Scan for the cell matching the given text and deliver its [X, Y] coordinate at center. 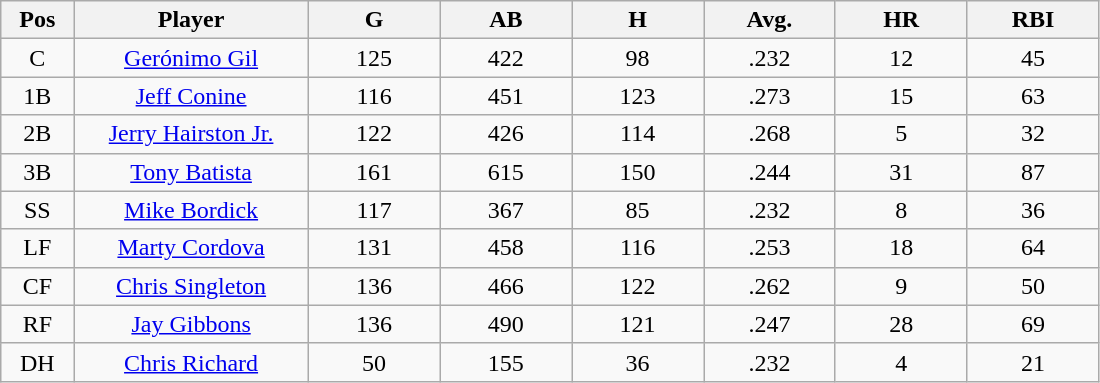
HR [901, 20]
G [374, 20]
Chris Richard [191, 362]
RF [38, 324]
121 [638, 324]
Player [191, 20]
Marty Cordova [191, 248]
H [638, 20]
98 [638, 58]
Chris Singleton [191, 286]
Mike Bordick [191, 210]
69 [1033, 324]
155 [506, 362]
2B [38, 134]
615 [506, 172]
Gerónimo Gil [191, 58]
458 [506, 248]
5 [901, 134]
131 [374, 248]
Jerry Hairston Jr. [191, 134]
.244 [770, 172]
451 [506, 96]
28 [901, 324]
DH [38, 362]
.253 [770, 248]
.247 [770, 324]
125 [374, 58]
.268 [770, 134]
426 [506, 134]
CF [38, 286]
21 [1033, 362]
Jeff Conine [191, 96]
.262 [770, 286]
64 [1033, 248]
422 [506, 58]
490 [506, 324]
LF [38, 248]
9 [901, 286]
RBI [1033, 20]
4 [901, 362]
114 [638, 134]
1B [38, 96]
123 [638, 96]
85 [638, 210]
117 [374, 210]
SS [38, 210]
C [38, 58]
.273 [770, 96]
150 [638, 172]
15 [901, 96]
87 [1033, 172]
Jay Gibbons [191, 324]
8 [901, 210]
45 [1033, 58]
12 [901, 58]
161 [374, 172]
AB [506, 20]
367 [506, 210]
32 [1033, 134]
31 [901, 172]
466 [506, 286]
63 [1033, 96]
Avg. [770, 20]
18 [901, 248]
3B [38, 172]
Tony Batista [191, 172]
Pos [38, 20]
